Find where the given text appears and provide that cell's center as [X, Y] coordinate. 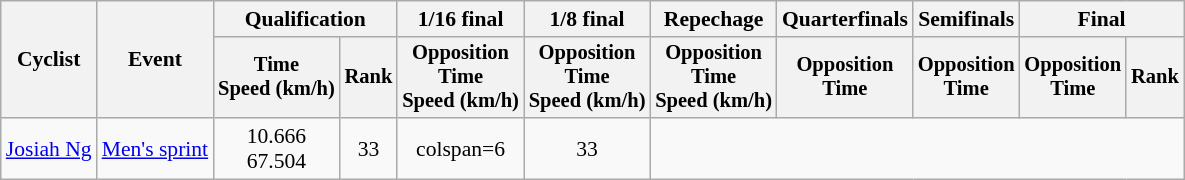
1/16 final [460, 19]
TimeSpeed (km/h) [276, 78]
10.66667.504 [276, 148]
Quarterfinals [845, 19]
Semifinals [966, 19]
Event [156, 60]
Men's sprint [156, 148]
Cyclist [49, 60]
colspan=6 [460, 148]
Qualification [305, 19]
Josiah Ng [49, 148]
Final [1101, 19]
1/8 final [588, 19]
Repechage [714, 19]
